Provide the (X, Y) coordinate of the cell's center where the given text is located.  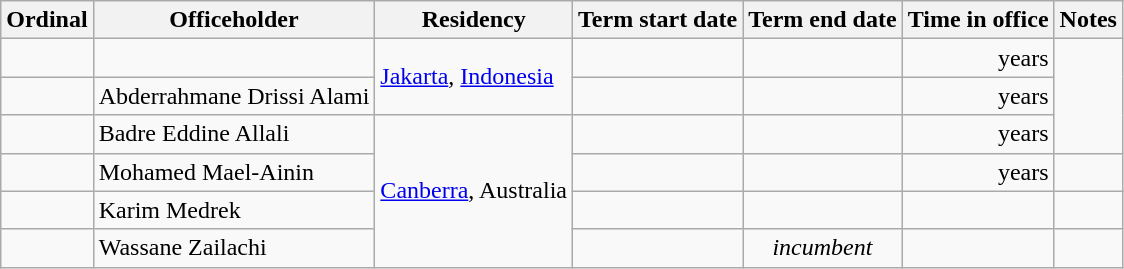
Officeholder (234, 20)
incumbent (823, 248)
Abderrahmane Drissi Alami (234, 96)
Residency (474, 20)
Ordinal (47, 20)
Badre Eddine Allali (234, 134)
Mohamed Mael-Ainin (234, 172)
Canberra, Australia (474, 191)
Term start date (658, 20)
Time in office (978, 20)
Wassane Zailachi (234, 248)
Jakarta, Indonesia (474, 77)
Karim Medrek (234, 210)
Notes (1088, 20)
Term end date (823, 20)
